Return the [x, y] coordinate for the center point of the cell that contains the specified text.  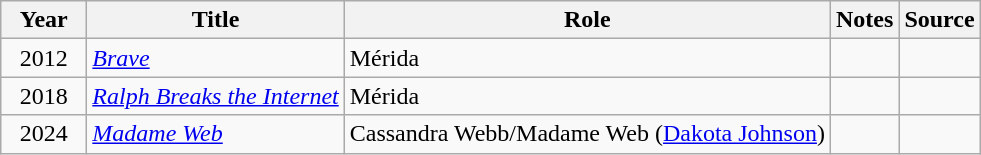
Year [44, 20]
Notes [864, 20]
Source [940, 20]
Ralph Breaks the Internet [216, 96]
Title [216, 20]
Role [587, 20]
Brave [216, 58]
Cassandra Webb/Madame Web (Dakota Johnson) [587, 134]
2012 [44, 58]
2024 [44, 134]
Madame Web [216, 134]
2018 [44, 96]
